Provide the [x, y] coordinate of the cell's center where the given text is located.  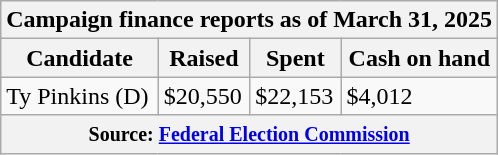
Cash on hand [420, 58]
$22,153 [296, 96]
Candidate [80, 58]
Raised [204, 58]
$20,550 [204, 96]
Source: Federal Election Commission [250, 134]
Ty Pinkins (D) [80, 96]
Campaign finance reports as of March 31, 2025 [250, 20]
Spent [296, 58]
$4,012 [420, 96]
